Return the (x, y) coordinate for the center point of the cell that contains the specified text.  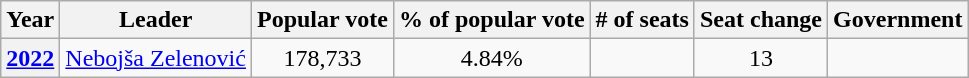
% of popular vote (492, 20)
Government (898, 20)
Leader (156, 20)
2022 (30, 58)
Year (30, 20)
4.84% (492, 58)
Nebojša Zelenović (156, 58)
178,733 (322, 58)
Seat change (760, 20)
# of seats (642, 20)
Popular vote (322, 20)
13 (760, 58)
